Scan for the cell matching the given text and deliver its (X, Y) coordinate at center. 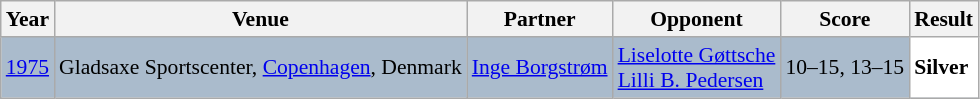
Silver (944, 68)
Venue (260, 19)
Liselotte Gøttsche Lilli B. Pedersen (697, 68)
Year (28, 19)
Partner (540, 19)
Gladsaxe Sportscenter, Copenhagen, Denmark (260, 68)
Opponent (697, 19)
Inge Borgstrøm (540, 68)
Score (844, 19)
Result (944, 19)
1975 (28, 68)
10–15, 13–15 (844, 68)
